Pinpoint the cell where the given text exists, returning its (X, Y) midpoint coordinate. 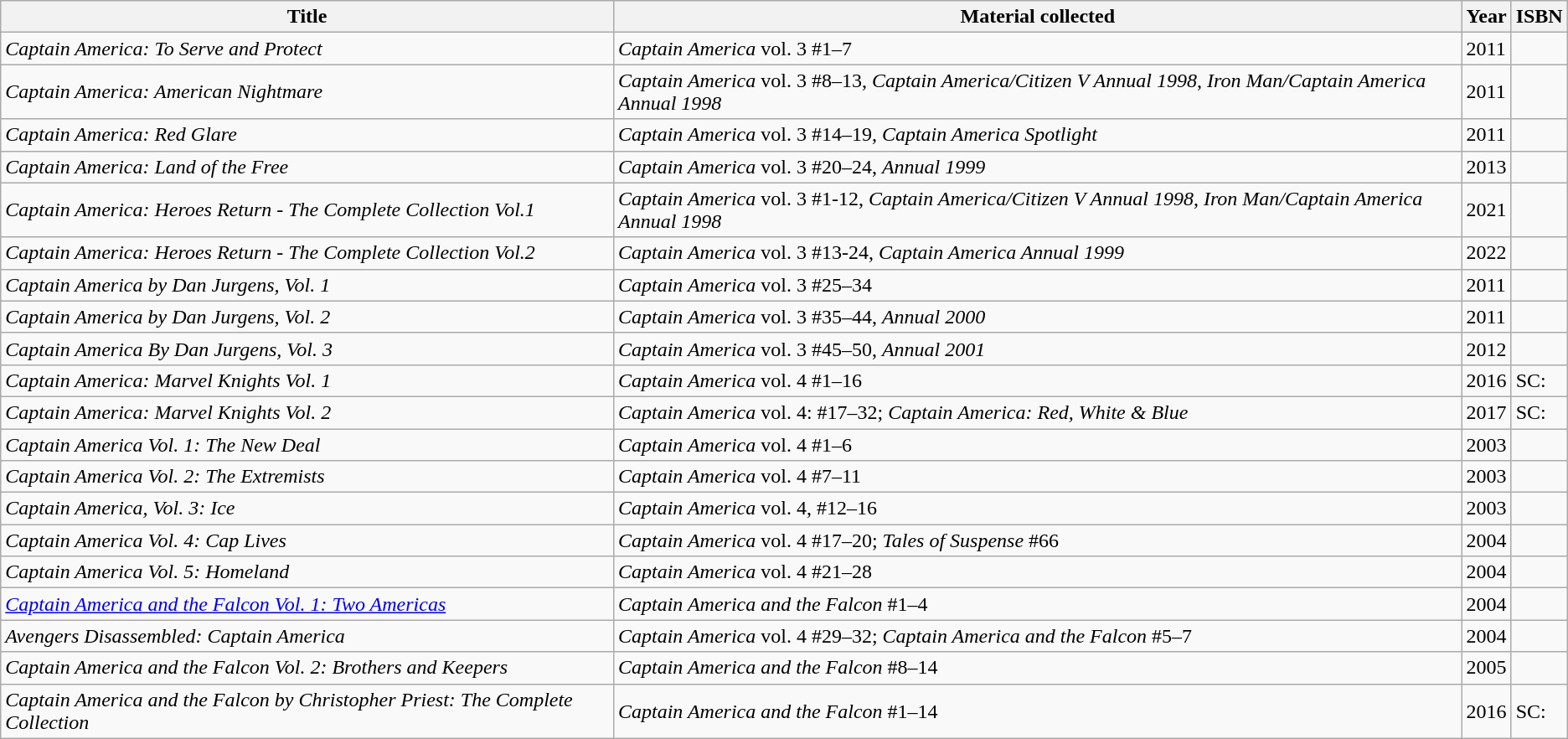
Captain America vol. 4, #12–16 (1037, 509)
Captain America: Land of the Free (307, 167)
Captain America Vol. 1: The New Deal (307, 445)
2017 (1486, 412)
Captain America vol. 3 #13-24, Captain America Annual 1999 (1037, 253)
Captain America and the Falcon #8–14 (1037, 668)
2021 (1486, 209)
Material collected (1037, 17)
Title (307, 17)
Captain America: American Nightmare (307, 92)
Captain America vol. 4 #7–11 (1037, 477)
Captain America vol. 3 #45–50, Annual 2001 (1037, 349)
Captain America by Dan Jurgens, Vol. 1 (307, 285)
Captain America and the Falcon Vol. 2: Brothers and Keepers (307, 668)
Captain America vol. 4 #17–20; Tales of Suspense #66 (1037, 540)
Captain America vol. 4 #1–6 (1037, 445)
Captain America vol. 3 #20–24, Annual 1999 (1037, 167)
Captain America: Marvel Knights Vol. 1 (307, 380)
Captain America Vol. 2: The Extremists (307, 477)
2005 (1486, 668)
Captain America vol. 4 #21–28 (1037, 572)
Captain America: Heroes Return - The Complete Collection Vol.2 (307, 253)
Captain America vol. 3 #1–7 (1037, 49)
Captain America and the Falcon Vol. 1: Two Americas (307, 604)
Captain America and the Falcon #1–14 (1037, 711)
Captain America vol. 3 #8–13, Captain America/Citizen V Annual 1998, Iron Man/Captain America Annual 1998 (1037, 92)
2012 (1486, 349)
Captain America by Dan Jurgens, Vol. 2 (307, 317)
Captain America vol. 3 #25–34 (1037, 285)
ISBN (1540, 17)
Captain America vol. 3 #1-12, Captain America/Citizen V Annual 1998, Iron Man/Captain America Annual 1998 (1037, 209)
Avengers Disassembled: Captain America (307, 636)
Captain America: Marvel Knights Vol. 2 (307, 412)
Captain America vol. 4 #1–16 (1037, 380)
Captain America: To Serve and Protect (307, 49)
Captain America, Vol. 3: Ice (307, 509)
Year (1486, 17)
Captain America and the Falcon by Christopher Priest: The Complete Collection (307, 711)
Captain America Vol. 4: Cap Lives (307, 540)
Captain America vol. 3 #14–19, Captain America Spotlight (1037, 135)
2013 (1486, 167)
Captain America By Dan Jurgens, Vol. 3 (307, 349)
Captain America: Heroes Return - The Complete Collection Vol.1 (307, 209)
Captain America and the Falcon #1–4 (1037, 604)
2022 (1486, 253)
Captain America: Red Glare (307, 135)
Captain America vol. 3 #35–44, Annual 2000 (1037, 317)
Captain America vol. 4 #29–32; Captain America and the Falcon #5–7 (1037, 636)
Captain America vol. 4: #17–32; Captain America: Red, White & Blue (1037, 412)
Captain America Vol. 5: Homeland (307, 572)
